Capture the cell that displays the provided text and extract its [x, y] central coordinate. 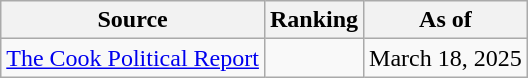
Source [133, 20]
Ranking [314, 20]
As of [446, 20]
The Cook Political Report [133, 58]
March 18, 2025 [446, 58]
